Pinpoint the cell where the given text exists, returning its [x, y] midpoint coordinate. 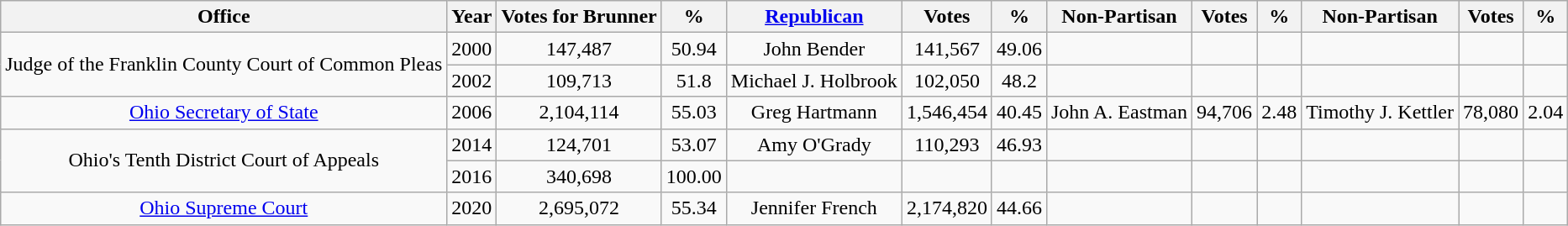
2006 [472, 113]
Timothy J. Kettler [1380, 113]
John A. Eastman [1119, 113]
94,706 [1225, 113]
Greg Hartmann [813, 113]
55.03 [694, 113]
2,695,072 [579, 208]
50.94 [694, 49]
44.66 [1018, 208]
Ohio's Tenth District Court of Appeals [224, 160]
147,487 [579, 49]
48.2 [1018, 81]
Ohio Secretary of State [224, 113]
Republican [813, 17]
40.45 [1018, 113]
Judge of the Franklin County Court of Common Pleas [224, 65]
2,104,114 [579, 113]
124,701 [579, 145]
2016 [472, 176]
Year [472, 17]
102,050 [946, 81]
141,567 [946, 49]
Ohio Supreme Court [224, 208]
109,713 [579, 81]
46.93 [1018, 145]
49.06 [1018, 49]
1,546,454 [946, 113]
53.07 [694, 145]
Jennifer French [813, 208]
Michael J. Holbrook [813, 81]
78,080 [1491, 113]
John Bender [813, 49]
2,174,820 [946, 208]
2020 [472, 208]
51.8 [694, 81]
55.34 [694, 208]
Amy O'Grady [813, 145]
110,293 [946, 145]
Office [224, 17]
340,698 [579, 176]
2.48 [1279, 113]
2002 [472, 81]
2014 [472, 145]
2000 [472, 49]
Votes for Brunner [579, 17]
100.00 [694, 176]
2.04 [1546, 113]
